From the cell containing the given text, extract its center point as [x, y] coordinate. 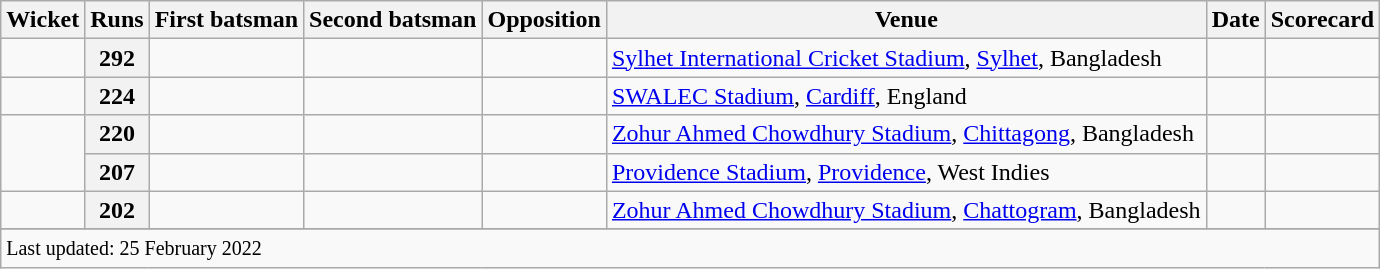
First batsman [226, 20]
Wicket [43, 20]
Venue [906, 20]
207 [117, 172]
Sylhet International Cricket Stadium, Sylhet, Bangladesh [906, 58]
292 [117, 58]
Zohur Ahmed Chowdhury Stadium, Chattogram, Bangladesh [906, 210]
220 [117, 134]
Last updated: 25 February 2022 [690, 248]
202 [117, 210]
Providence Stadium, Providence, West Indies [906, 172]
Opposition [544, 20]
Second batsman [393, 20]
224 [117, 96]
Scorecard [1322, 20]
Zohur Ahmed Chowdhury Stadium, Chittagong, Bangladesh [906, 134]
Runs [117, 20]
SWALEC Stadium, Cardiff, England [906, 96]
Date [1236, 20]
